Find where the given text appears and provide that cell's center as (X, Y) coordinate. 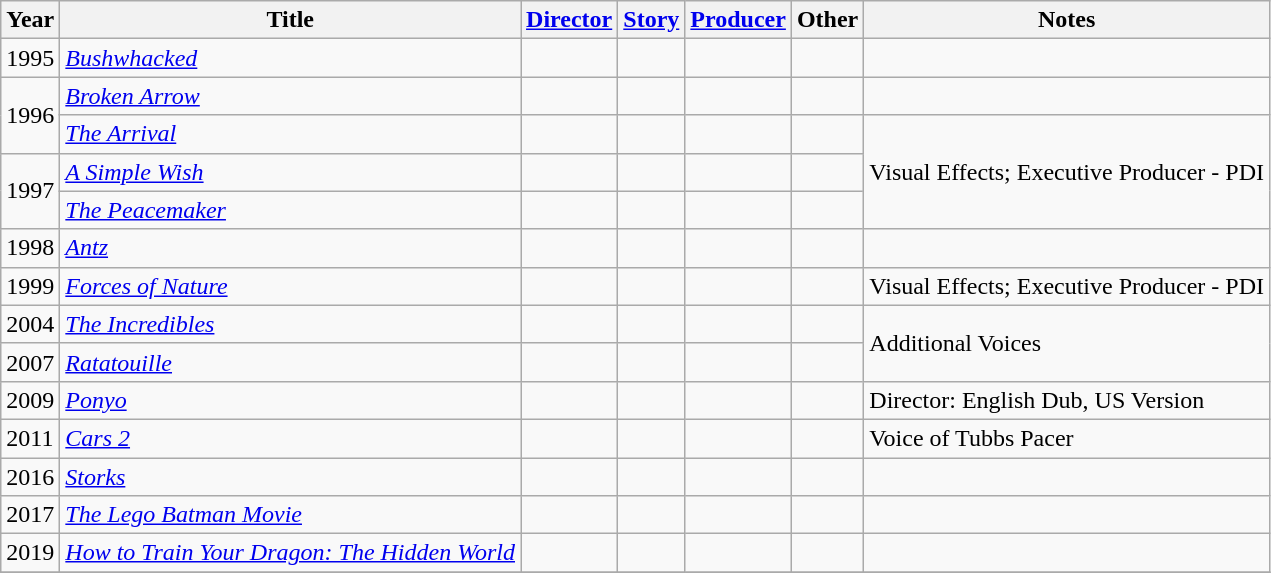
Ponyo (290, 400)
Notes (1067, 20)
2009 (30, 400)
Voice of Tubbs Pacer (1067, 438)
Broken Arrow (290, 96)
Ratatouille (290, 362)
Title (290, 20)
1995 (30, 58)
Antz (290, 248)
2007 (30, 362)
The Lego Batman Movie (290, 515)
Cars 2 (290, 438)
Bushwhacked (290, 58)
A Simple Wish (290, 172)
How to Train Your Dragon: The Hidden World (290, 553)
Producer (738, 20)
1999 (30, 286)
1996 (30, 115)
Director (570, 20)
Other (827, 20)
Year (30, 20)
Additional Voices (1067, 343)
The Incredibles (290, 324)
2004 (30, 324)
2019 (30, 553)
2017 (30, 515)
1997 (30, 191)
Director: English Dub, US Version (1067, 400)
The Peacemaker (290, 210)
1998 (30, 248)
Story (652, 20)
Storks (290, 477)
The Arrival (290, 134)
2016 (30, 477)
2011 (30, 438)
Forces of Nature (290, 286)
